Return the [x, y] coordinate for the center point of the cell that contains the specified text.  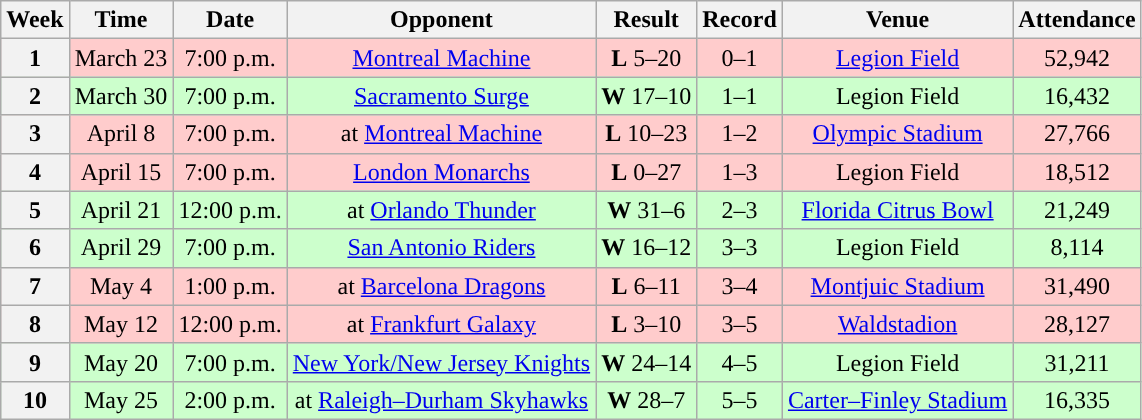
L 6–11 [646, 286]
Olympic Stadium [897, 134]
May 4 [121, 286]
8 [35, 324]
1 [35, 58]
9 [35, 362]
1–2 [740, 134]
28,127 [1077, 324]
31,490 [1077, 286]
at Barcelona Dragons [441, 286]
L 0–27 [646, 172]
L 3–10 [646, 324]
Date [230, 20]
3–5 [740, 324]
Sacramento Surge [441, 96]
Time [121, 20]
Week [35, 20]
6 [35, 248]
0–1 [740, 58]
Attendance [1077, 20]
May 25 [121, 400]
W 16–12 [646, 248]
4 [35, 172]
Result [646, 20]
L 10–23 [646, 134]
52,942 [1077, 58]
W 31–6 [646, 210]
31,211 [1077, 362]
3–3 [740, 248]
May 20 [121, 362]
8,114 [1077, 248]
16,335 [1077, 400]
May 12 [121, 324]
21,249 [1077, 210]
London Monarchs [441, 172]
3–4 [740, 286]
2:00 p.m. [230, 400]
Florida Citrus Bowl [897, 210]
5–5 [740, 400]
Waldstadion [897, 324]
San Antonio Riders [441, 248]
at Montreal Machine [441, 134]
March 30 [121, 96]
April 21 [121, 210]
1:00 p.m. [230, 286]
Montjuic Stadium [897, 286]
L 5–20 [646, 58]
Opponent [441, 20]
March 23 [121, 58]
1–3 [740, 172]
at Raleigh–Durham Skyhawks [441, 400]
27,766 [1077, 134]
April 29 [121, 248]
18,512 [1077, 172]
Record [740, 20]
Carter–Finley Stadium [897, 400]
5 [35, 210]
2 [35, 96]
10 [35, 400]
W 28–7 [646, 400]
W 24–14 [646, 362]
at Frankfurt Galaxy [441, 324]
Venue [897, 20]
2–3 [740, 210]
4–5 [740, 362]
April 15 [121, 172]
1–1 [740, 96]
16,432 [1077, 96]
April 8 [121, 134]
New York/New Jersey Knights [441, 362]
at Orlando Thunder [441, 210]
Montreal Machine [441, 58]
W 17–10 [646, 96]
3 [35, 134]
7 [35, 286]
